Determine the [X, Y] coordinate at the center of the cell enclosing the given text.  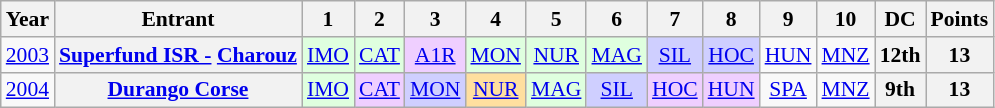
12th [900, 55]
SPA [788, 90]
5 [556, 19]
2 [380, 19]
4 [496, 19]
Year [28, 19]
Superfund ISR - Charouz [178, 55]
A1R [436, 55]
10 [846, 19]
3 [436, 19]
9 [788, 19]
8 [732, 19]
1 [328, 19]
Entrant [178, 19]
2003 [28, 55]
7 [675, 19]
9th [900, 90]
DC [900, 19]
Points [960, 19]
Durango Corse [178, 90]
6 [616, 19]
2004 [28, 90]
